Locate the cell with the specified text and output its [x, y] center coordinate. 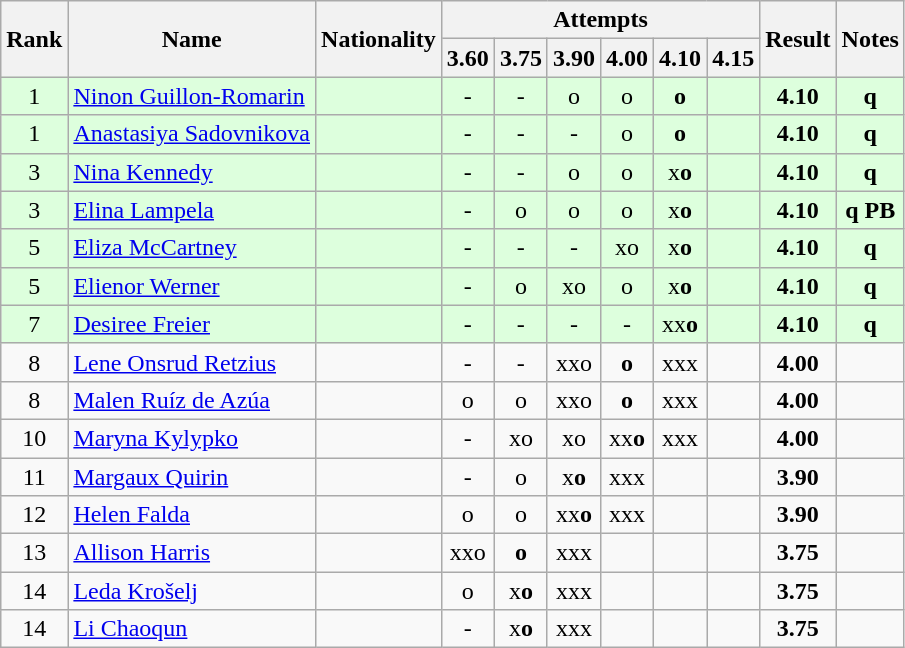
Margaux Quirin [192, 477]
Nationality [379, 39]
Desiree Freier [192, 324]
Notes [870, 39]
Eliza McCartney [192, 248]
Ninon Guillon-Romarin [192, 96]
Malen Ruíz de Azúa [192, 400]
Elina Lampela [192, 210]
Attempts [600, 20]
13 [34, 553]
Helen Falda [192, 515]
Result [798, 39]
12 [34, 515]
11 [34, 477]
4.15 [734, 58]
Lene Onsrud Retzius [192, 362]
Maryna Kylypko [192, 438]
Rank [34, 39]
Allison Harris [192, 553]
Li Chaoqun [192, 629]
3.60 [468, 58]
10 [34, 438]
Name [192, 39]
Elienor Werner [192, 286]
Leda Krošelj [192, 591]
Anastasiya Sadovnikova [192, 134]
q PB [870, 210]
Nina Kennedy [192, 172]
7 [34, 324]
